From the cell containing the given text, extract its center point as (x, y) coordinate. 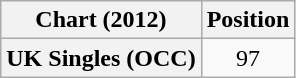
97 (248, 58)
Chart (2012) (101, 20)
Position (248, 20)
UK Singles (OCC) (101, 58)
